Search for the cell housing the specified text and yield its [X, Y] center coordinate. 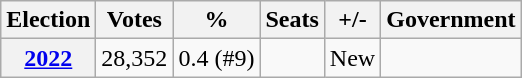
+/- [352, 20]
Seats [292, 20]
% [216, 20]
0.4 (#9) [216, 58]
28,352 [134, 58]
Votes [134, 20]
New [352, 58]
2022 [48, 58]
Election [48, 20]
Government [451, 20]
